Pinpoint the cell where the given text exists, returning its (x, y) midpoint coordinate. 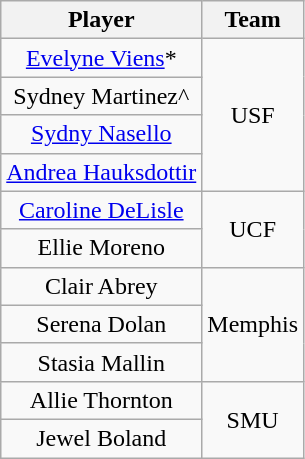
Sydney Martinez^ (102, 96)
Jewel Boland (102, 438)
Caroline DeLisle (102, 210)
Andrea Hauksdottir (102, 172)
Memphis (253, 324)
Evelyne Viens* (102, 58)
Player (102, 20)
Stasia Mallin (102, 362)
UCF (253, 229)
Clair Abrey (102, 286)
SMU (253, 419)
Sydny Nasello (102, 134)
Ellie Moreno (102, 248)
Serena Dolan (102, 324)
Team (253, 20)
Allie Thornton (102, 400)
USF (253, 115)
